Determine the (X, Y) coordinate at the center of the cell enclosing the given text.  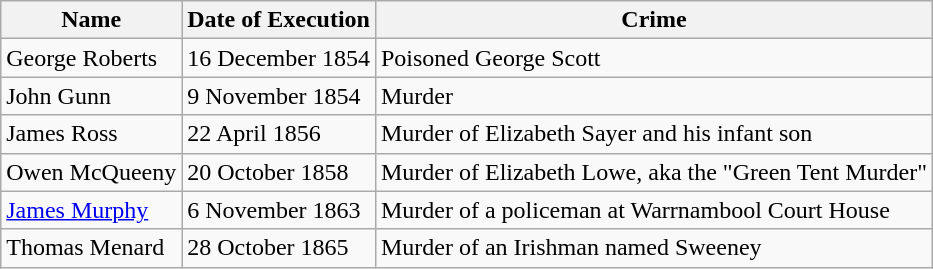
Crime (654, 20)
9 November 1854 (279, 96)
22 April 1856 (279, 134)
Murder of Elizabeth Lowe, aka the "Green Tent Murder" (654, 172)
Murder of Elizabeth Sayer and his infant son (654, 134)
John Gunn (92, 96)
20 October 1858 (279, 172)
6 November 1863 (279, 210)
Date of Execution (279, 20)
James Murphy (92, 210)
Poisoned George Scott (654, 58)
James Ross (92, 134)
Owen McQueeny (92, 172)
Name (92, 20)
George Roberts (92, 58)
28 October 1865 (279, 248)
Murder of an Irishman named Sweeney (654, 248)
Murder (654, 96)
Thomas Menard (92, 248)
16 December 1854 (279, 58)
Murder of a policeman at Warrnambool Court House (654, 210)
